Detect which cell encompasses the target text, then output its (x, y) center coordinate. 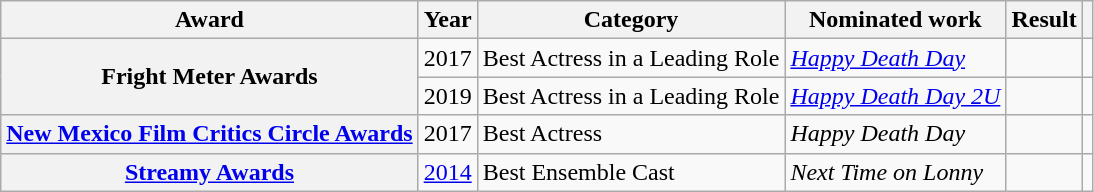
Year (448, 20)
Streamy Awards (210, 172)
Award (210, 20)
Category (631, 20)
Next Time on Lonny (896, 172)
New Mexico Film Critics Circle Awards (210, 134)
Happy Death Day 2U (896, 96)
Nominated work (896, 20)
Best Actress (631, 134)
Fright Meter Awards (210, 77)
2019 (448, 96)
Best Ensemble Cast (631, 172)
Result (1044, 20)
2014 (448, 172)
